Extract the [x, y] coordinate from the center of the cell holding the provided text.  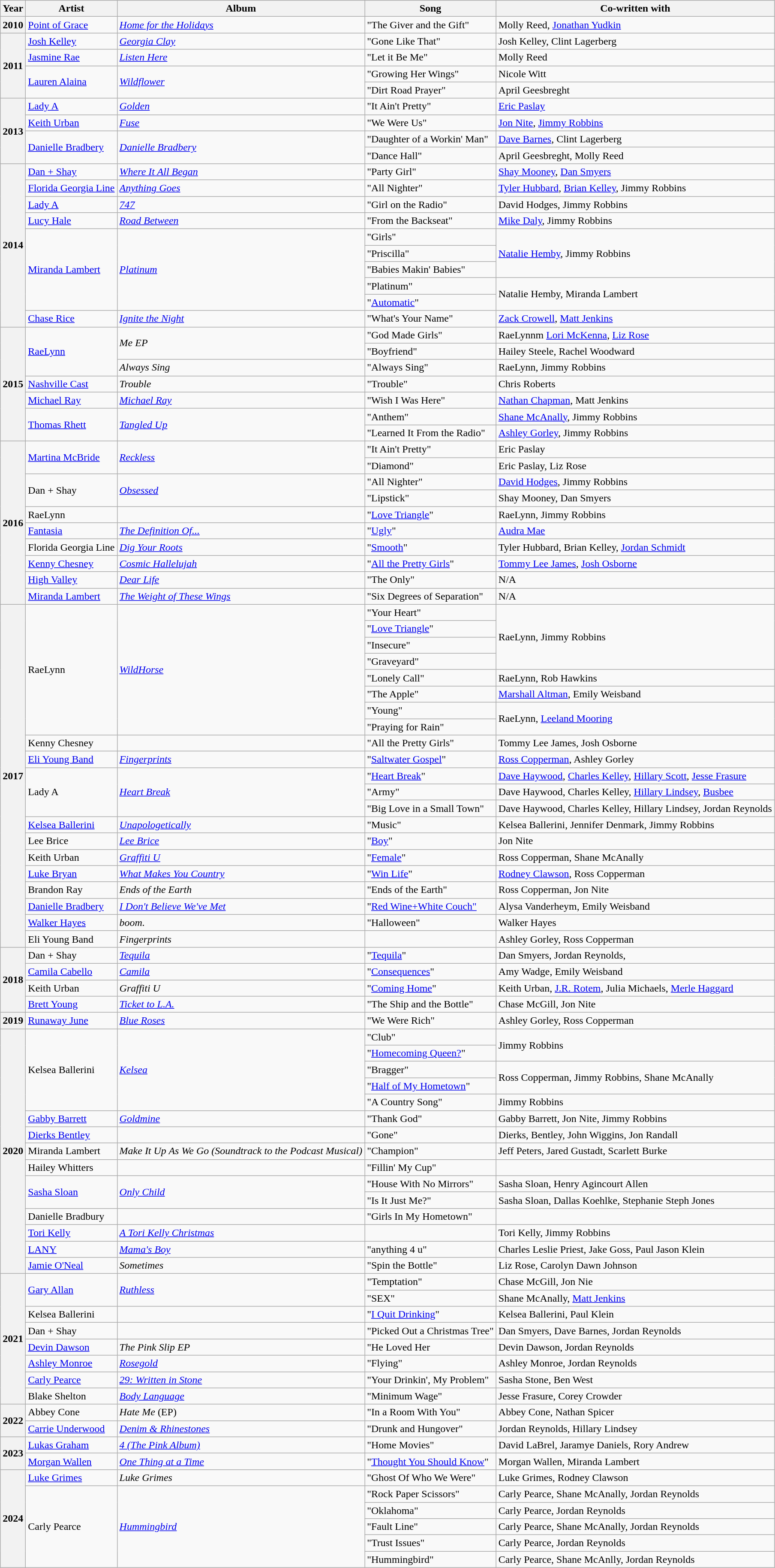
Anything Goes [241, 188]
"We Were Rich" [430, 1021]
Rodney Clawson, Ross Copperman [635, 874]
Jon Nite [635, 841]
"Consequences" [430, 971]
Morgan Wallen, Miranda Lambert [635, 1461]
"Picked Out a Christmas Tree" [430, 1331]
"Babies Makin' Babies" [430, 270]
What Makes You Country [241, 874]
"Boyfriend" [430, 351]
Ticket to L.A. [241, 1004]
Blake Shelton [71, 1396]
"Gone" [430, 1135]
"Temptation" [430, 1282]
"Learned It From the Radio" [430, 433]
Devin Dawson, Jordan Reynolds [635, 1347]
Abbey Cone [71, 1412]
Unapologetically [241, 825]
Dan Smyers, Dave Barnes, Jordan Reynolds [635, 1331]
Charles Leslie Priest, Jake Goss, Paul Jason Klein [635, 1249]
Runaway June [71, 1021]
"Spin the Bottle" [430, 1266]
Dan Smyers, Jordan Reynolds, [635, 955]
"Boy" [430, 841]
"Fillin' My Cup" [430, 1167]
"anything 4 u" [430, 1249]
Tequila [241, 955]
Golden [241, 106]
"Dance Hall" [430, 155]
Chase McGill, Jon Nite [635, 1004]
"Red Wine+White Couch" [430, 906]
"Ends of the Earth" [430, 890]
Liz Rose, Carolyn Dawn Johnson [635, 1266]
Fantasia [71, 531]
Mama's Boy [241, 1249]
2015 [13, 384]
Brett Young [71, 1004]
"Hummingbird" [430, 1559]
Eric Paslay, Liz Rose [635, 465]
Georgia Clay [241, 41]
Where It All Began [241, 172]
Gabby Barrett, Jon Nite, Jimmy Robbins [635, 1119]
"Bragger" [430, 1070]
Ross Copperman, Ashley Gorley [635, 760]
"Rock Paper Scissors" [430, 1494]
Hailey Whitters [71, 1167]
29: Written in Stone [241, 1380]
Keith Urban, J.R. Rotem, Julia Michaels, Merle Haggard [635, 988]
2016 [13, 522]
2017 [13, 775]
Alysa Vanderheym, Emily Weisband [635, 906]
"The Ship and the Bottle" [430, 1004]
Amy Wadge, Emily Weisband [635, 971]
Thomas Rhett [71, 425]
Chase McGill, Jon Nie [635, 1282]
Heart Break [241, 792]
"Young" [430, 710]
Dave Barnes, Clint Lagerberg [635, 139]
Jeff Peters, Jared Gustadt, Scarlett Burke [635, 1151]
Kelsea Ballerini, Jennifer Denmark, Jimmy Robbins [635, 825]
"God Made Girls" [430, 335]
"Dirt Road Prayer" [430, 90]
Ashley Gorley, Jimmy Robbins [635, 433]
"From the Backseat" [430, 221]
Tori Kelly [71, 1233]
Hummingbird [241, 1526]
"Drunk and Hungover" [430, 1429]
"Tequila" [430, 955]
LANY [71, 1249]
Tori Kelly, Jimmy Robbins [635, 1233]
One Thing at a Time [241, 1461]
Fuse [241, 123]
Road Between [241, 221]
Ruthless [241, 1290]
Ross Copperman, Jon Nite [635, 890]
"Trust Issues" [430, 1543]
2011 [13, 66]
Jordan Reynolds, Hillary Lindsey [635, 1429]
Jesse Frasure, Corey Crowder [635, 1396]
2024 [13, 1518]
Ross Copperman, Jimmy Robbins, Shane McAnally [635, 1078]
"Gone Like That" [430, 41]
"Saltwater Gospel" [430, 760]
Sasha Stone, Ben West [635, 1380]
Marshall Altman, Emily Weisband [635, 694]
Hate Me (EP) [241, 1412]
The Weight of These Wings [241, 596]
High Valley [71, 580]
Dave Haywood, Charles Kelley, Hillary Lindsey, Busbee [635, 792]
WildHorse [241, 669]
Listen Here [241, 57]
RaeLynnm Lori McKenna, Liz Rose [635, 335]
"The Giver and the Gift" [430, 25]
Gabby Barrett [71, 1119]
Zack Crowell, Matt Jenkins [635, 319]
2013 [13, 131]
4 (The Pink Album) [241, 1445]
Tyler Hubbard, Brian Kelley, Jordan Schmidt [635, 547]
Me EP [241, 343]
"Six Degrees of Separation" [430, 596]
Year [13, 9]
Home for the Holidays [241, 25]
Abbey Cone, Nathan Spicer [635, 1412]
"I Quit Drinking" [430, 1315]
"Growing Her Wings" [430, 74]
"Oklahoma" [430, 1510]
2020 [13, 1151]
"Priscilla" [430, 253]
RaeLynn, Rob Hawkins [635, 678]
"Half of My Hometown" [430, 1086]
Hailey Steele, Rachel Woodward [635, 351]
"Heart Break" [430, 776]
Natalie Hemby, Jimmy Robbins [635, 253]
Mike Daly, Jimmy Robbins [635, 221]
"Party Girl" [430, 172]
"Smooth" [430, 547]
Camila Cabello [71, 971]
Ends of the Earth [241, 890]
2023 [13, 1453]
Sasha Sloan [71, 1192]
"What's Your Name" [430, 319]
Carly Pearce, Shane McAnlly, Jordan Reynolds [635, 1559]
"Let it Be Me" [430, 57]
Nathan Chapman, Matt Jenkins [635, 400]
"Thank God" [430, 1119]
Wildflower [241, 82]
Nashville Cast [71, 384]
"Music" [430, 825]
Reckless [241, 457]
"Always Sing" [430, 368]
Natalie Hemby, Miranda Lambert [635, 294]
Album [241, 9]
Ross Copperman, Shane McAnally [635, 857]
"Insecure" [430, 645]
"Flying" [430, 1363]
Josh Kelley, Clint Lagerberg [635, 41]
"Anthem" [430, 416]
Jamie O'Neal [71, 1266]
"Minimum Wage" [430, 1396]
Sasha Sloan, Henry Agincourt Allen [635, 1184]
"Girl on the Radio" [430, 205]
"Club" [430, 1037]
"The Only" [430, 580]
Lucy Hale [71, 221]
A Tori Kelly Christmas [241, 1233]
Ashley Monroe, Jordan Reynolds [635, 1363]
Camila [241, 971]
Brandon Ray [71, 890]
Audra Mae [635, 531]
Nicole Witt [635, 74]
"A Country Song" [430, 1102]
Shane McAnally, Jimmy Robbins [635, 416]
RaeLynn, Leeland Mooring [635, 718]
"Ugly" [430, 531]
Blue Roses [241, 1021]
Carrie Underwood [71, 1429]
2014 [13, 245]
Always Sing [241, 368]
"Your Drinkin', My Problem" [430, 1380]
Chase Rice [71, 319]
The Pink Slip EP [241, 1347]
"Wish I Was Here" [430, 400]
"Girls" [430, 237]
"Army" [430, 792]
"Home Movies" [430, 1445]
Sasha Sloan, Dallas Koehlke, Stephanie Steph Jones [635, 1200]
"Halloween" [430, 923]
"Thought You Should Know" [430, 1461]
Artist [71, 9]
boom. [241, 923]
I Don't Believe We've Met [241, 906]
Dave Haywood, Charles Kelley, Hillary Lindsey, Jordan Reynolds [635, 808]
Dig Your Roots [241, 547]
"Girls In My Hometown" [430, 1216]
Only Child [241, 1192]
2010 [13, 25]
Shane McAnally, Matt Jenkins [635, 1298]
Josh Kelley [71, 41]
"Lonely Call" [430, 678]
Molly Reed, Jonathan Yudkin [635, 25]
"Platinum" [430, 286]
"We Were Us" [430, 123]
David LaBrel, Jaramye Daniels, Rory Andrew [635, 1445]
Morgan Wallen [71, 1461]
Jon Nite, Jimmy Robbins [635, 123]
Kelsea Ballerini, Paul Klein [635, 1315]
"The Apple" [430, 694]
Jasmine Rae [71, 57]
Denim & Rhinestones [241, 1429]
Lauren Alaina [71, 82]
Chris Roberts [635, 384]
Goldmine [241, 1119]
April Geesbreght, Molly Reed [635, 155]
"Lipstick" [430, 498]
Rosegold [241, 1363]
2022 [13, 1420]
Ignite the Night [241, 319]
"Coming Home" [430, 988]
Point of Grace [71, 25]
"Homecoming Queen?" [430, 1053]
Body Language [241, 1396]
Ashley Monroe [71, 1363]
"Your Heart" [430, 612]
Obsessed [241, 490]
2021 [13, 1339]
Luke Grimes, Rodney Clawson [635, 1478]
Co-written with [635, 9]
"Trouble" [430, 384]
"Ghost Of Who We Were" [430, 1478]
Kelsea [241, 1070]
Trouble [241, 384]
Tangled Up [241, 425]
"Champion" [430, 1151]
"Daughter of a Workin' Man" [430, 139]
"Graveyard" [430, 661]
Make It Up As We Go (Soundtrack to the Podcast Musical) [241, 1151]
Tyler Hubbard, Brian Kelley, Jimmy Robbins [635, 188]
Luke Bryan [71, 874]
"Female" [430, 857]
Dierks Bentley [71, 1135]
Dear Life [241, 580]
Danielle Bradbury [71, 1216]
Gary Allan [71, 1290]
April Geesbreght [635, 90]
Dierks, Bentley, John Wiggins, Jon Randall [635, 1135]
Cosmic Hallelujah [241, 564]
Dave Haywood, Charles Kelley, Hillary Scott, Jesse Frasure [635, 776]
Lukas Graham [71, 1445]
"House With No Mirrors" [430, 1184]
"He Loved Her [430, 1347]
"In a Room With You" [430, 1412]
"SEX" [430, 1298]
"Big Love in a Small Town" [430, 808]
The Definition Of... [241, 531]
"Diamond" [430, 465]
Platinum [241, 270]
747 [241, 205]
Song [430, 9]
"Is It Just Me?" [430, 1200]
Molly Reed [635, 57]
Sometimes [241, 1266]
Devin Dawson [71, 1347]
2019 [13, 1021]
"Praying for Rain" [430, 727]
"Win Life" [430, 874]
2018 [13, 980]
"Fault Line" [430, 1527]
"Automatic" [430, 302]
Martina McBride [71, 457]
